Return (X, Y) of the center of cell containing provided text 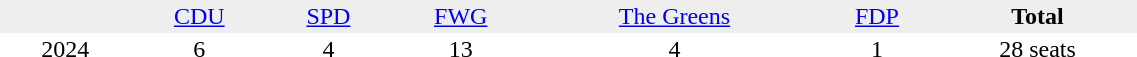
FWG (461, 16)
The Greens (675, 16)
FDP (876, 16)
Total (1037, 16)
CDU (200, 16)
SPD (328, 16)
